Detect which cell encompasses the target text, then output its (X, Y) center coordinate. 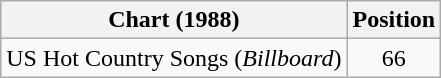
Position (394, 20)
66 (394, 58)
US Hot Country Songs (Billboard) (174, 58)
Chart (1988) (174, 20)
